Determine the [X, Y] coordinate at the center of the cell enclosing the given text.  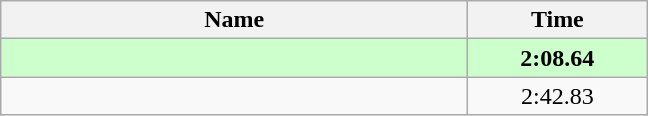
Name [234, 20]
Time [558, 20]
2:42.83 [558, 96]
2:08.64 [558, 58]
